Capture the cell that displays the provided text and extract its [x, y] central coordinate. 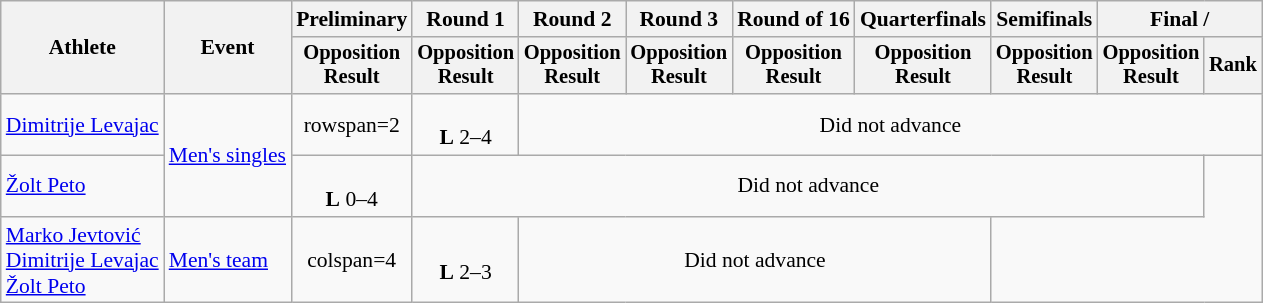
Semifinals [1044, 19]
Žolt Peto [82, 186]
Quarterfinals [923, 19]
L 2–4 [466, 124]
rowspan=2 [352, 124]
Round 2 [572, 19]
Final / [1180, 19]
Dimitrije Levajac [82, 124]
Round of 16 [794, 19]
L 0–4 [352, 186]
Rank [1233, 66]
Event [228, 48]
Athlete [82, 48]
Preliminary [352, 19]
Men's singles [228, 155]
Round 1 [466, 19]
Round 3 [680, 19]
